From the cell containing the given text, extract its center point as [x, y] coordinate. 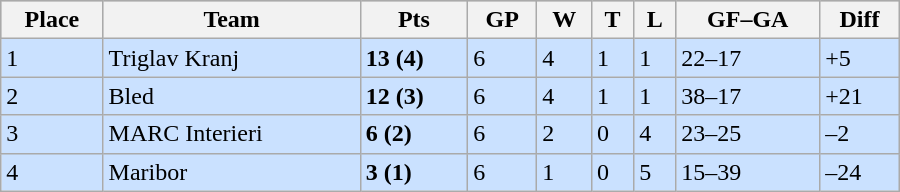
3 [52, 134]
Maribor [232, 172]
Pts [414, 20]
W [564, 20]
+5 [860, 58]
GP [502, 20]
MARC Interieri [232, 134]
Bled [232, 96]
22–17 [748, 58]
Diff [860, 20]
–2 [860, 134]
13 (4) [414, 58]
Team [232, 20]
GF–GA [748, 20]
38–17 [748, 96]
6 (2) [414, 134]
T [612, 20]
Place [52, 20]
–24 [860, 172]
12 (3) [414, 96]
Triglav Kranj [232, 58]
5 [655, 172]
23–25 [748, 134]
L [655, 20]
+21 [860, 96]
15–39 [748, 172]
3 (1) [414, 172]
